Identify which cell holds the provided text, then report its [X, Y] central coordinate. 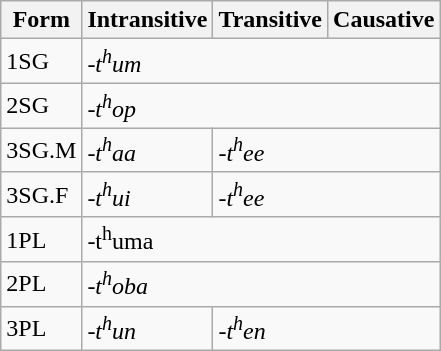
1PL [42, 240]
-thop [261, 106]
Causative [384, 20]
-thoba [261, 284]
2PL [42, 284]
-thun [148, 328]
3SG.M [42, 150]
Intransitive [148, 20]
-thaa [148, 150]
Transitive [270, 20]
3SG.F [42, 194]
3PL [42, 328]
-then [326, 328]
-thuma [261, 240]
-thui [148, 194]
2SG [42, 106]
-thum [261, 62]
Form [42, 20]
1SG [42, 62]
